Return (x, y) of the center of cell containing provided text 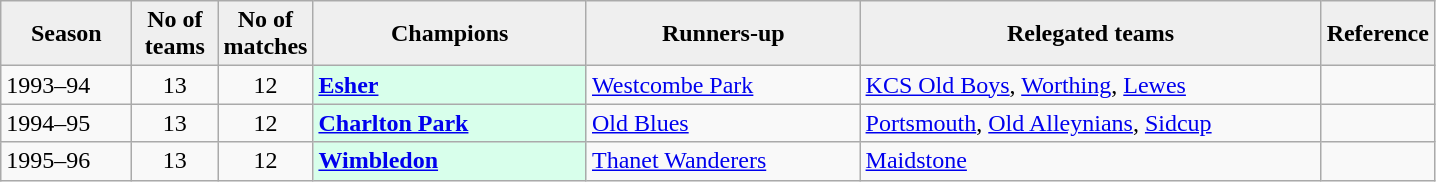
KCS Old Boys, Worthing, Lewes (1090, 85)
No of matches (266, 34)
Wimbledon (450, 161)
Season (66, 34)
Reference (1378, 34)
Relegated teams (1090, 34)
1994–95 (66, 123)
1995–96 (66, 161)
Charlton Park (450, 123)
Westcombe Park (723, 85)
Esher (450, 85)
Thanet Wanderers (723, 161)
Old Blues (723, 123)
No of teams (175, 34)
Maidstone (1090, 161)
Champions (450, 34)
Portsmouth, Old Alleynians, Sidcup (1090, 123)
1993–94 (66, 85)
Runners-up (723, 34)
